Output the (x, y) coordinate of the center of the cell containing the given text.  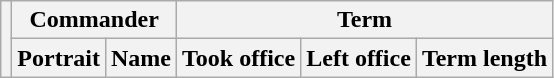
Name (140, 58)
Portrait (59, 58)
Commander (94, 20)
Term length (484, 58)
Took office (239, 58)
Term (365, 20)
Left office (359, 58)
